Provide the (X, Y) coordinate of the cell's center where the given text is located.  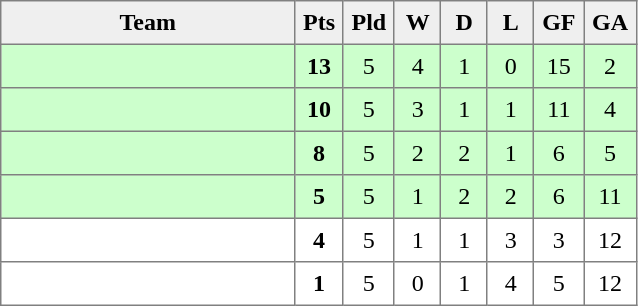
GA (610, 23)
10 (319, 110)
Team (148, 23)
15 (559, 66)
L (510, 23)
Pts (319, 23)
W (417, 23)
8 (319, 153)
13 (319, 66)
Pld (368, 23)
D (464, 23)
GF (559, 23)
